Pinpoint the cell where the given text exists, returning its [X, Y] midpoint coordinate. 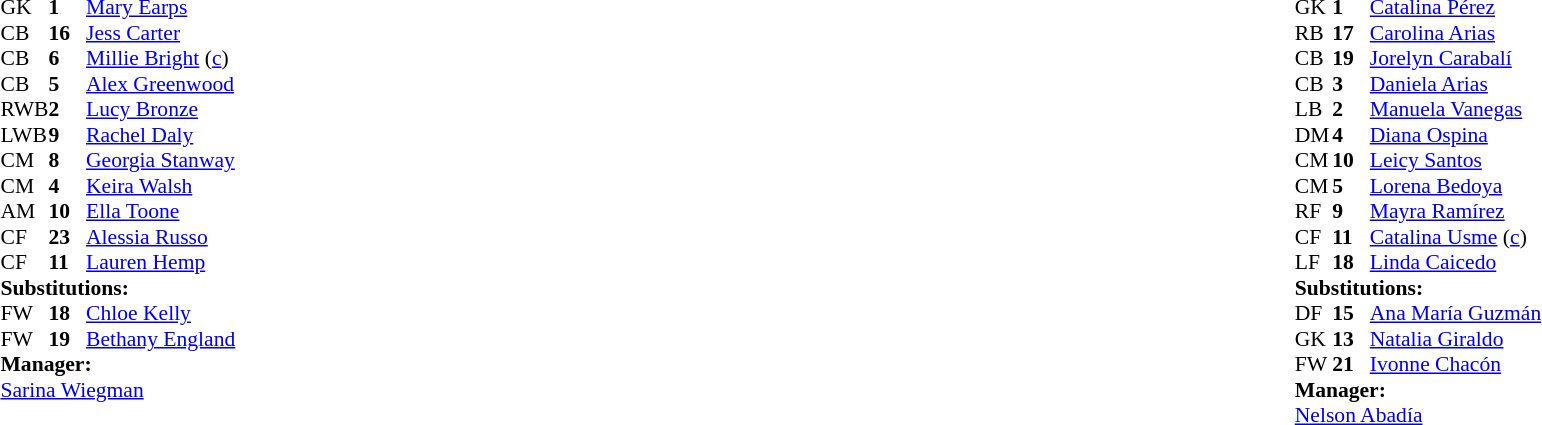
DM [1314, 135]
LF [1314, 263]
13 [1351, 339]
Jess Carter [160, 33]
Linda Caicedo [1456, 263]
17 [1351, 33]
Bethany England [160, 339]
Daniela Arias [1456, 84]
21 [1351, 365]
Keira Walsh [160, 186]
Alex Greenwood [160, 84]
Leicy Santos [1456, 161]
Natalia Giraldo [1456, 339]
GK [1314, 339]
Mayra Ramírez [1456, 211]
RF [1314, 211]
LWB [24, 135]
DF [1314, 313]
Catalina Usme (c) [1456, 237]
Manuela Vanegas [1456, 109]
Rachel Daly [160, 135]
Carolina Arias [1456, 33]
Lorena Bedoya [1456, 186]
15 [1351, 313]
LB [1314, 109]
Ana María Guzmán [1456, 313]
Chloe Kelly [160, 313]
Jorelyn Carabalí [1456, 59]
AM [24, 211]
RWB [24, 109]
Alessia Russo [160, 237]
RB [1314, 33]
Lauren Hemp [160, 263]
Ella Toone [160, 211]
3 [1351, 84]
Millie Bright (c) [160, 59]
Lucy Bronze [160, 109]
6 [67, 59]
8 [67, 161]
Ivonne Chacón [1456, 365]
16 [67, 33]
Georgia Stanway [160, 161]
Diana Ospina [1456, 135]
23 [67, 237]
Sarina Wiegman [118, 390]
